From the cell containing the given text, extract its center point as (x, y) coordinate. 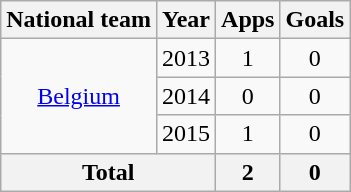
Total (108, 172)
Apps (248, 20)
Year (186, 20)
2013 (186, 58)
Belgium (79, 96)
2 (248, 172)
National team (79, 20)
2014 (186, 96)
Goals (315, 20)
2015 (186, 134)
